Capture the cell that displays the provided text and extract its (X, Y) central coordinate. 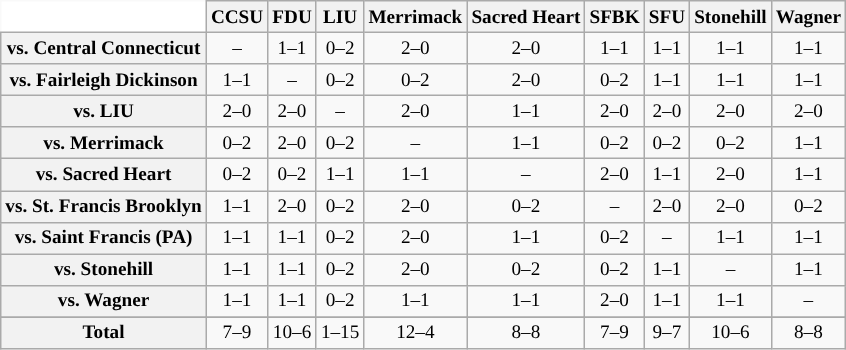
vs. St. Francis Brooklyn (104, 206)
Total (104, 333)
CCSU (236, 17)
vs. Saint Francis (PA) (104, 238)
Wagner (808, 17)
SFBK (614, 17)
vs. Sacred Heart (104, 175)
vs. LIU (104, 111)
vs. Merrimack (104, 143)
12–4 (416, 333)
vs. Wagner (104, 301)
FDU (292, 17)
9–7 (666, 333)
vs. Central Connecticut (104, 48)
1–15 (340, 333)
Merrimack (416, 17)
vs. Stonehill (104, 270)
Stonehill (731, 17)
vs. Fairleigh Dickinson (104, 80)
Sacred Heart (526, 17)
SFU (666, 17)
LIU (340, 17)
